Locate the cell with the specified text and output its [x, y] center coordinate. 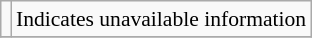
Indicates unavailable information [161, 19]
